Pinpoint the cell where the given text exists, returning its (x, y) midpoint coordinate. 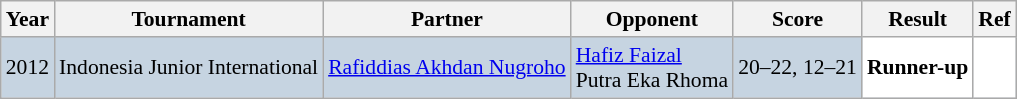
Runner-up (918, 68)
Year (28, 19)
Indonesia Junior International (188, 68)
Rafiddias Akhdan Nugroho (447, 68)
Hafiz Faizal Putra Eka Rhoma (652, 68)
20–22, 12–21 (798, 68)
Partner (447, 19)
Result (918, 19)
Opponent (652, 19)
Ref (994, 19)
Score (798, 19)
Tournament (188, 19)
2012 (28, 68)
